Pinpoint the cell where the given text exists, returning its [X, Y] midpoint coordinate. 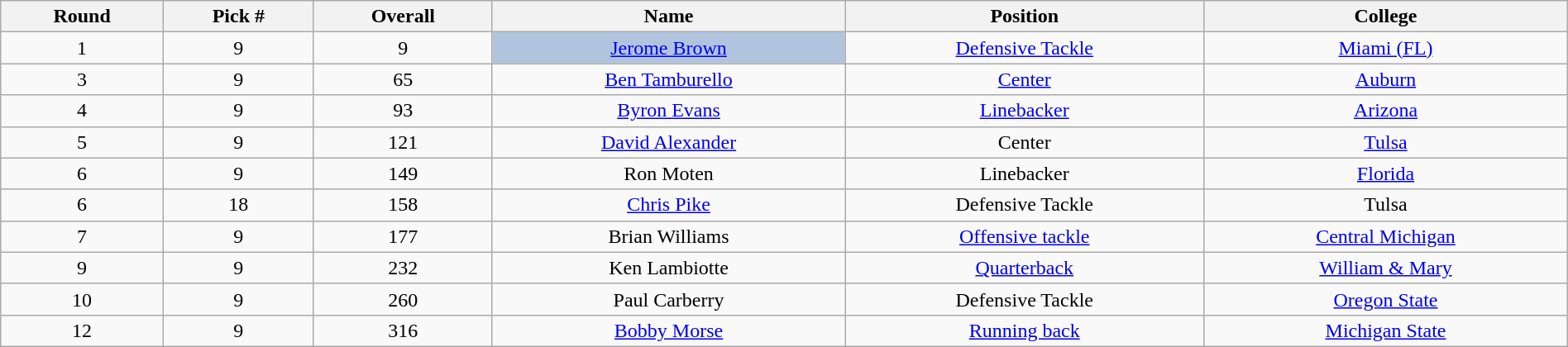
Auburn [1386, 79]
Florida [1386, 173]
Byron Evans [668, 111]
Round [83, 17]
David Alexander [668, 142]
Chris Pike [668, 205]
Brian Williams [668, 236]
4 [83, 111]
Overall [403, 17]
Pick # [238, 17]
College [1386, 17]
65 [403, 79]
7 [83, 236]
3 [83, 79]
Arizona [1386, 111]
Ron Moten [668, 173]
149 [403, 173]
316 [403, 330]
93 [403, 111]
Oregon State [1386, 299]
232 [403, 268]
Bobby Morse [668, 330]
158 [403, 205]
Central Michigan [1386, 236]
William & Mary [1386, 268]
5 [83, 142]
1 [83, 48]
177 [403, 236]
Michigan State [1386, 330]
Offensive tackle [1025, 236]
18 [238, 205]
Name [668, 17]
Paul Carberry [668, 299]
Quarterback [1025, 268]
121 [403, 142]
Ben Tamburello [668, 79]
10 [83, 299]
Miami (FL) [1386, 48]
Jerome Brown [668, 48]
260 [403, 299]
Position [1025, 17]
12 [83, 330]
Running back [1025, 330]
Ken Lambiotte [668, 268]
